Search for the cell housing the specified text and yield its [X, Y] center coordinate. 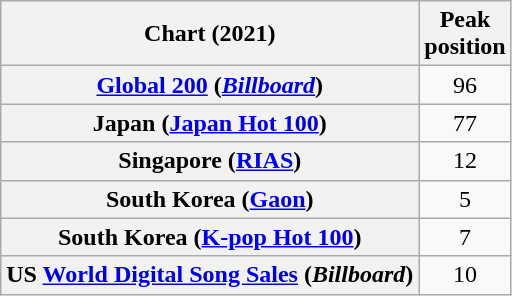
77 [465, 123]
Global 200 (Billboard) [210, 85]
96 [465, 85]
Singapore (RIAS) [210, 161]
South Korea (Gaon) [210, 199]
Chart (2021) [210, 34]
Japan (Japan Hot 100) [210, 123]
12 [465, 161]
US World Digital Song Sales (Billboard) [210, 275]
10 [465, 275]
Peakposition [465, 34]
South Korea (K-pop Hot 100) [210, 237]
7 [465, 237]
5 [465, 199]
